Pinpoint the cell where the given text exists, returning its [x, y] midpoint coordinate. 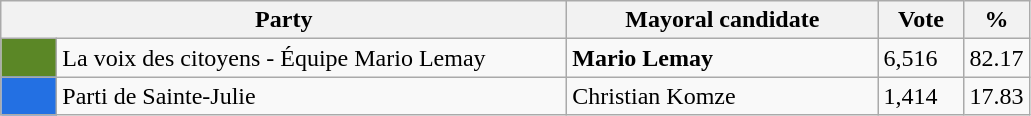
Christian Komze [722, 96]
1,414 [921, 96]
La voix des citoyens - Équipe Mario Lemay [312, 58]
Party [284, 20]
17.83 [996, 96]
6,516 [921, 58]
% [996, 20]
82.17 [996, 58]
Mario Lemay [722, 58]
Mayoral candidate [722, 20]
Parti de Sainte-Julie [312, 96]
Vote [921, 20]
